Scan for the cell matching the given text and deliver its (x, y) coordinate at center. 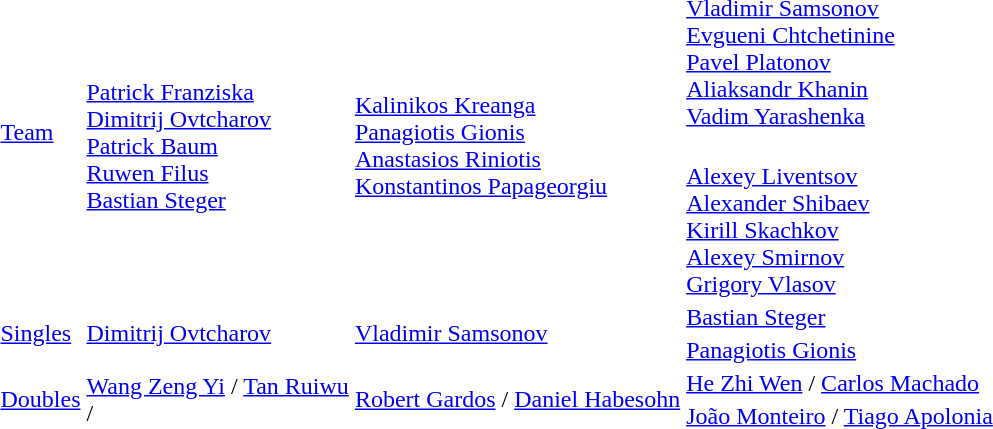
Dimitrij Ovtcharov (218, 334)
Vladimir Samsonov (517, 334)
